Output the [X, Y] coordinate of the center of the cell containing the given text.  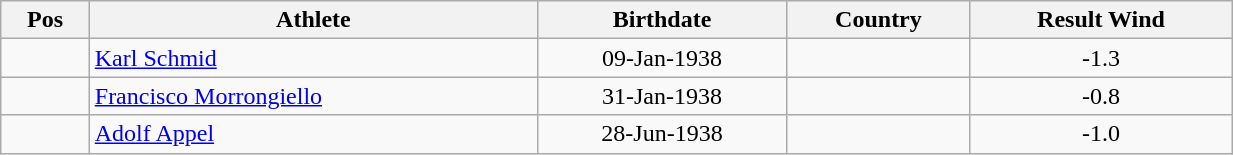
Country [879, 20]
Adolf Appel [313, 134]
09-Jan-1938 [662, 58]
Pos [45, 20]
Birthdate [662, 20]
31-Jan-1938 [662, 96]
Francisco Morrongiello [313, 96]
Karl Schmid [313, 58]
-1.3 [1100, 58]
-0.8 [1100, 96]
Athlete [313, 20]
28-Jun-1938 [662, 134]
-1.0 [1100, 134]
Result Wind [1100, 20]
